Pinpoint the cell where the given text exists, returning its (X, Y) midpoint coordinate. 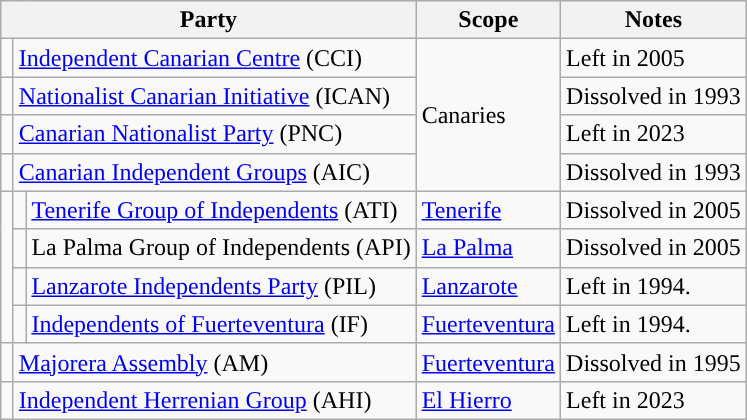
Independents of Fuerteventura (IF) (221, 324)
Canaries (488, 115)
Left in 2005 (654, 58)
Majorera Assembly (AM) (214, 362)
Canarian Nationalist Party (PNC) (214, 134)
Nationalist Canarian Initiative (ICAN) (214, 96)
Lanzarote (488, 286)
Party (208, 20)
Dissolved in 1995 (654, 362)
Canarian Independent Groups (AIC) (214, 172)
Tenerife (488, 210)
La Palma (488, 248)
Notes (654, 20)
El Hierro (488, 400)
La Palma Group of Independents (API) (221, 248)
Independent Canarian Centre (CCI) (214, 58)
Tenerife Group of Independents (ATI) (221, 210)
Lanzarote Independents Party (PIL) (221, 286)
Scope (488, 20)
Independent Herrenian Group (AHI) (214, 400)
